Provide the (X, Y) coordinate of the cell's center where the given text is located.  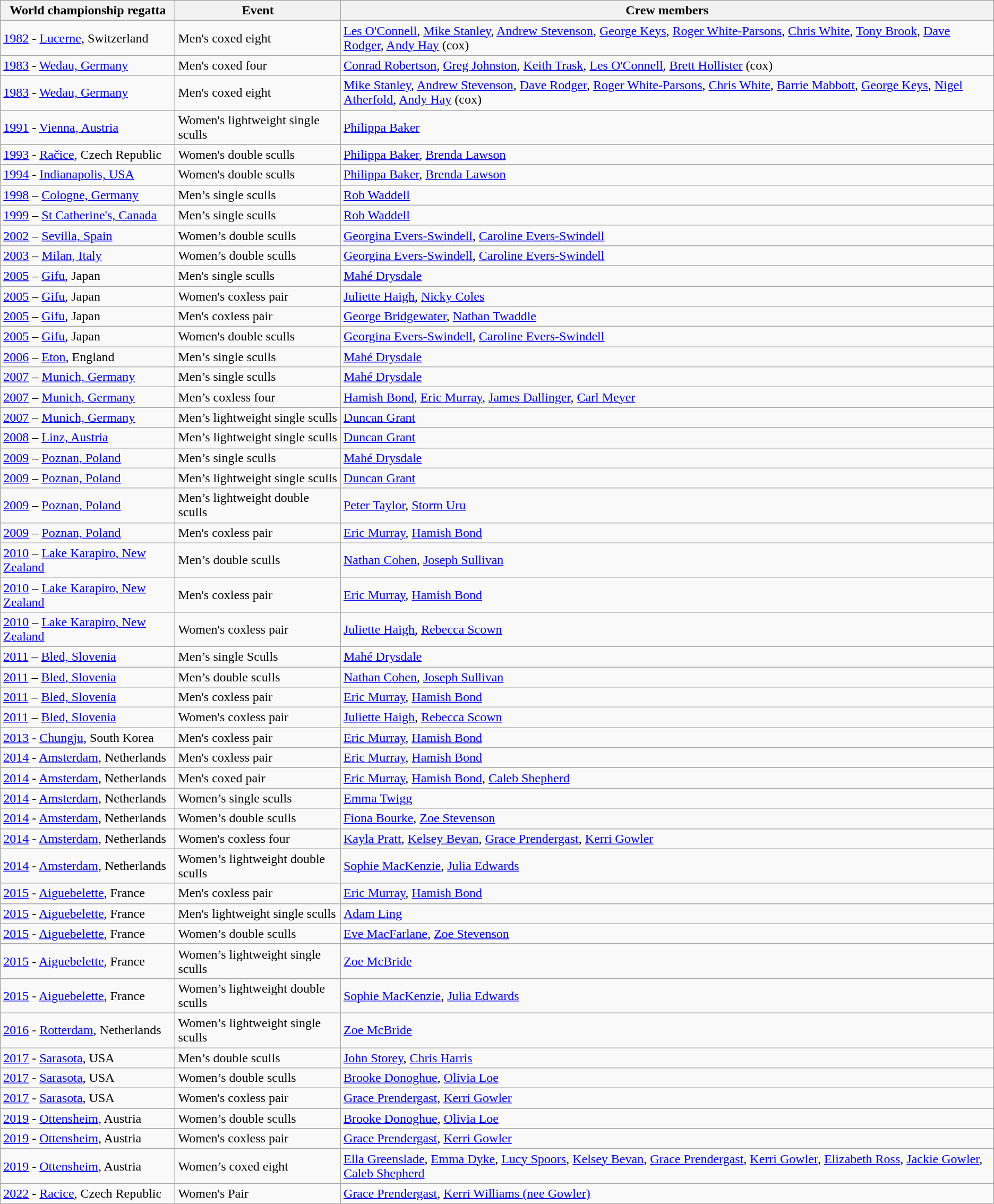
Men’s single Sculls (258, 656)
2003 – Milan, Italy (88, 255)
Women's coxless four (258, 839)
Juliette Haigh, Nicky Coles (667, 296)
Peter Taylor, Storm Uru (667, 506)
Men’s lightweight double sculls (258, 506)
Men's coxed four (258, 65)
2022 - Racice, Czech Republic (88, 1193)
Men's single sculls (258, 276)
Mike Stanley, Andrew Stevenson, Dave Rodger, Roger White-Parsons, Chris White, Barrie Mabbott, George Keys, Nigel Atherfold, Andy Hay (cox) (667, 92)
World championship regatta (88, 11)
Women’s single sculls (258, 798)
Hamish Bond, Eric Murray, James Dallinger, Carl Meyer (667, 397)
1994 - Indianapolis, USA (88, 175)
Adam Ling (667, 913)
Eric Murray, Hamish Bond, Caleb Shepherd (667, 778)
Les O'Connell, Mike Stanley, Andrew Stevenson, George Keys, Roger White-Parsons, Chris White, Tony Brook, Dave Rodger, Andy Hay (cox) (667, 38)
Men's coxed pair (258, 778)
Women's lightweight single sculls (258, 127)
Ella Greenslade, Emma Dyke, Lucy Spoors, Kelsey Bevan, Grace Prendergast, Kerri Gowler, Elizabeth Ross, Jackie Gowler, Caleb Shepherd (667, 1166)
1999 – St Catherine's, Canada (88, 215)
Eve MacFarlane, Zoe Stevenson (667, 934)
Men's lightweight single sculls (258, 913)
Fiona Bourke, Zoe Stevenson (667, 818)
Grace Prendergast, Kerri Williams (nee Gowler) (667, 1193)
2008 – Linz, Austria (88, 438)
2002 – Sevilla, Spain (88, 235)
Crew members (667, 11)
1982 - Lucerne, Switzerland (88, 38)
Philippa Baker (667, 127)
Emma Twigg (667, 798)
Event (258, 11)
George Bridgewater, Nathan Twaddle (667, 317)
1998 – Cologne, Germany (88, 195)
2006 – Eton, England (88, 357)
Men’s coxless four (258, 397)
John Storey, Chris Harris (667, 1057)
2013 - Chungju, South Korea (88, 738)
Kayla Pratt, Kelsey Bevan, Grace Prendergast, Kerri Gowler (667, 839)
1991 - Vienna, Austria (88, 127)
Women's Pair (258, 1193)
2016 - Rotterdam, Netherlands (88, 1030)
Conrad Robertson, Greg Johnston, Keith Trask, Les O'Connell, Brett Hollister (cox) (667, 65)
1993 - Račice, Czech Republic (88, 155)
Women’s coxed eight (258, 1166)
